Pinpoint the cell where the given text exists, returning its (x, y) midpoint coordinate. 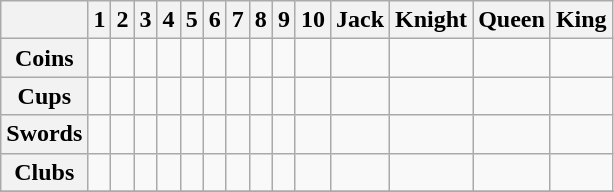
10 (312, 20)
4 (168, 20)
Coins (44, 58)
Cups (44, 96)
5 (192, 20)
King (581, 20)
9 (284, 20)
8 (260, 20)
Knight (432, 20)
3 (146, 20)
Swords (44, 134)
Queen (512, 20)
1 (100, 20)
Jack (360, 20)
7 (238, 20)
Clubs (44, 172)
2 (122, 20)
6 (214, 20)
